Extract the (X, Y) coordinate from the center of the cell holding the provided text.  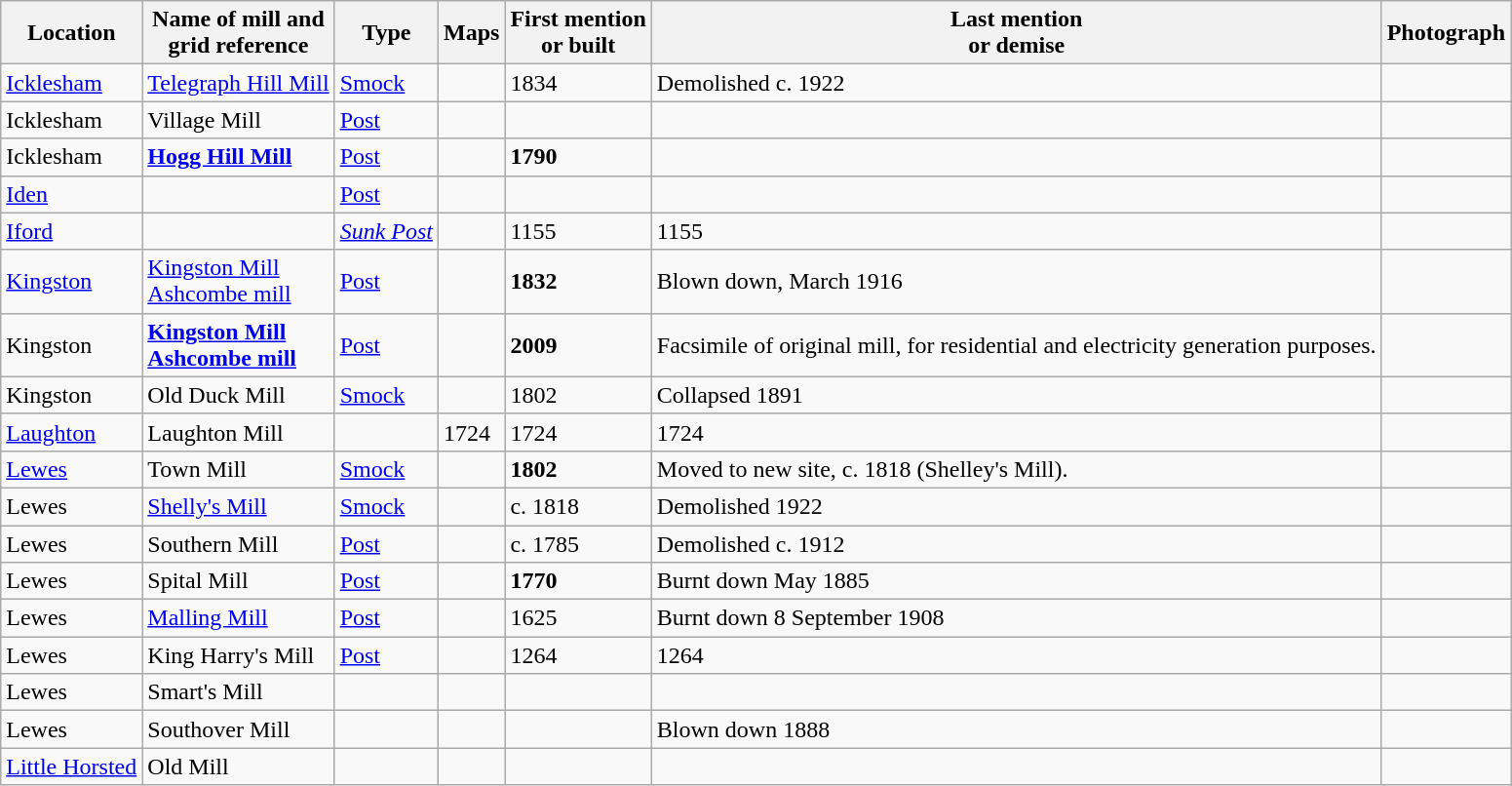
Iden (72, 194)
Name of mill andgrid reference (238, 33)
Old Duck Mill (238, 395)
Type (386, 33)
First mentionor built (578, 33)
1832 (578, 281)
1834 (578, 83)
Old Mill (238, 766)
Village Mill (238, 120)
1770 (578, 581)
Burnt down May 1885 (1016, 581)
Demolished 1922 (1016, 506)
Town Mill (238, 469)
Moved to new site, c. 1818 (Shelley's Mill). (1016, 469)
Hogg Hill Mill (238, 157)
Collapsed 1891 (1016, 395)
c. 1785 (578, 543)
c. 1818 (578, 506)
1790 (578, 157)
Telegraph Hill Mill (238, 83)
Burnt down 8 September 1908 (1016, 618)
Demolished c. 1922 (1016, 83)
Sunk Post (386, 231)
Spital Mill (238, 581)
Southern Mill (238, 543)
Malling Mill (238, 618)
Southover Mill (238, 729)
Smart's Mill (238, 692)
Maps (472, 33)
Laughton (72, 432)
Last mention or demise (1016, 33)
King Harry's Mill (238, 655)
Facsimile of original mill, for residential and electricity generation purposes. (1016, 345)
1625 (578, 618)
Iford (72, 231)
Little Horsted (72, 766)
Laughton Mill (238, 432)
Blown down 1888 (1016, 729)
Location (72, 33)
2009 (578, 345)
Photograph (1446, 33)
Blown down, March 1916 (1016, 281)
Shelly's Mill (238, 506)
Demolished c. 1912 (1016, 543)
